Identify which cell holds the provided text, then report its [x, y] central coordinate. 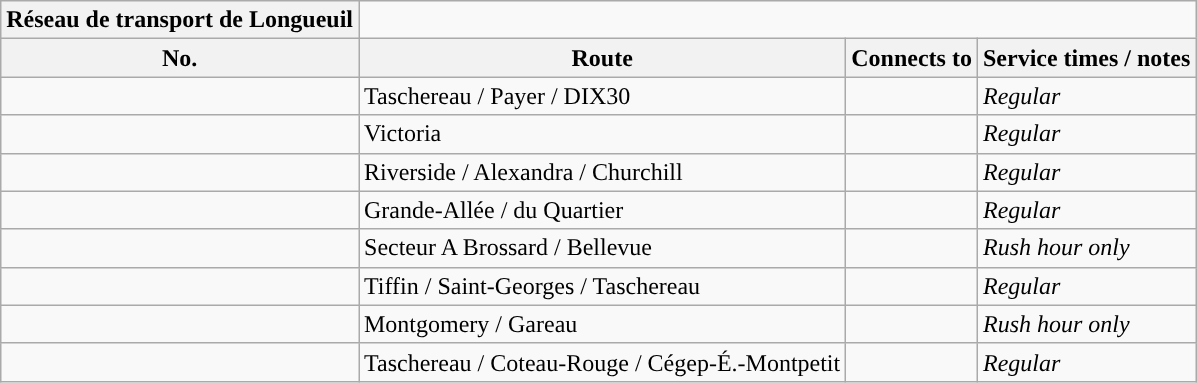
Tiffin / Saint-Georges / Taschereau [602, 286]
Taschereau / Coteau-Rouge / Cégep-É.-Montpetit [602, 362]
Connects to [912, 58]
Secteur A Brossard / Bellevue [602, 248]
Réseau de transport de Longueuil [180, 20]
Victoria [602, 134]
Service times / notes [1086, 58]
Grande-Allée / du Quartier [602, 210]
Montgomery / Gareau [602, 324]
Taschereau / Payer / DIX30 [602, 96]
Riverside / Alexandra / Churchill [602, 172]
Route [602, 58]
No. [180, 58]
